Detect which cell encompasses the target text, then output its [x, y] center coordinate. 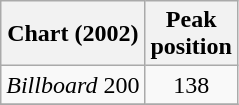
Peakposition [191, 34]
Chart (2002) [73, 34]
138 [191, 85]
Billboard 200 [73, 85]
